Return the [X, Y] coordinate for the center point of the cell that contains the specified text.  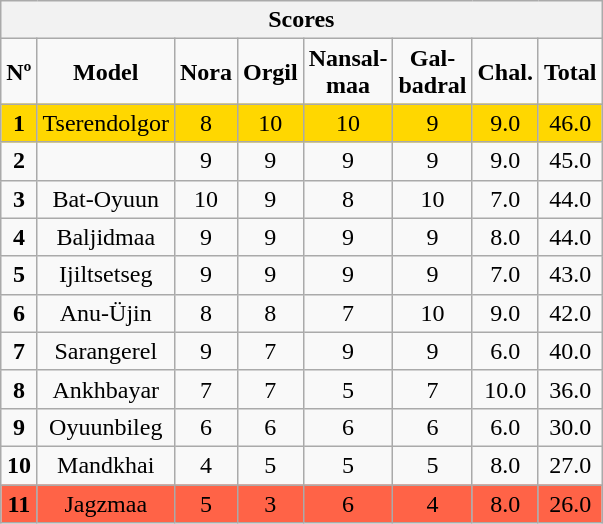
Gal-badral [432, 72]
42.0 [570, 313]
43.0 [570, 275]
46.0 [570, 123]
27.0 [570, 465]
30.0 [570, 427]
Model [106, 72]
Nora [206, 72]
36.0 [570, 389]
Tserendolgor [106, 123]
Scores [302, 20]
Total [570, 72]
Jagzmaa [106, 503]
2 [19, 161]
Baljidmaa [106, 237]
26.0 [570, 503]
45.0 [570, 161]
Nº [19, 72]
Orgil [270, 72]
Ankhbayar [106, 389]
11 [19, 503]
Mandkhai [106, 465]
Bat-Oyuun [106, 199]
40.0 [570, 351]
Ijiltsetseg [106, 275]
10.0 [505, 389]
Nansal-maa [348, 72]
Chal. [505, 72]
1 [19, 123]
Sarangerel [106, 351]
Anu-Üjin [106, 313]
Oyuunbileg [106, 427]
